Capture the cell that displays the provided text and extract its [X, Y] central coordinate. 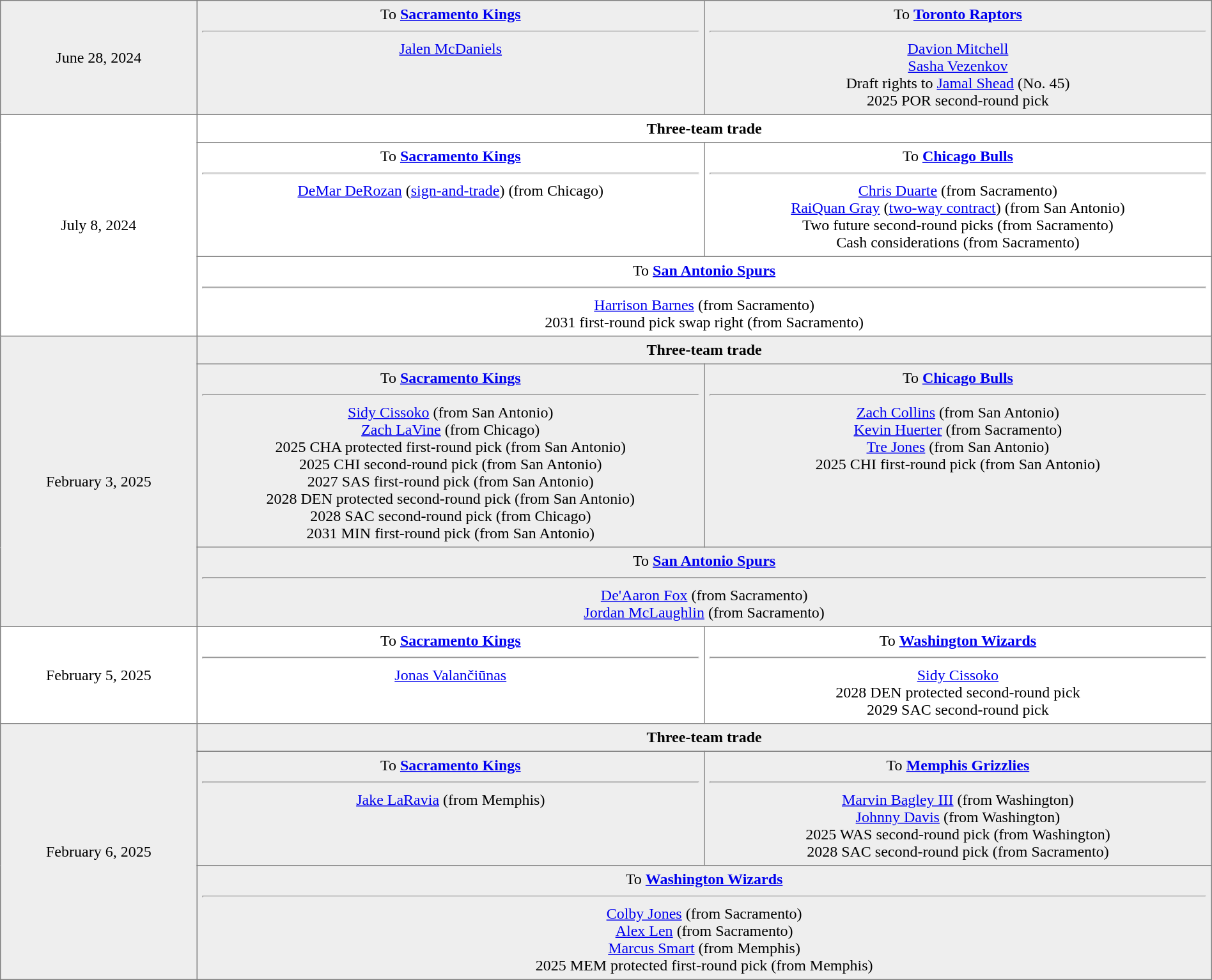
To Sacramento KingsJalen McDaniels [451, 58]
To Sacramento KingsDeMar DeRozan (sign-and-trade) (from Chicago) [451, 199]
To Washington WizardsSidy Cissoko2028 DEN protected second-round pick2029 SAC second-round pick [958, 675]
February 6, 2025 [98, 852]
To San Antonio SpursDe'Aaron Fox (from Sacramento)Jordan McLaughlin (from Sacramento) [704, 587]
To Toronto RaptorsDavion MitchellSasha VezenkovDraft rights to Jamal Shead (No. 45)2025 POR second-round pick [958, 58]
July 8, 2024 [98, 225]
February 5, 2025 [98, 675]
June 28, 2024 [98, 58]
To San Antonio SpursHarrison Barnes (from Sacramento)2031 first-round pick swap right (from Sacramento) [704, 296]
To Sacramento KingsJonas Valančiūnas [451, 675]
February 3, 2025 [98, 481]
To Sacramento KingsJake LaRavia (from Memphis) [451, 808]
